Capture the cell that displays the provided text and extract its (x, y) central coordinate. 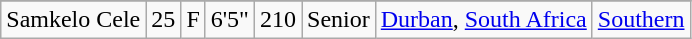
Southern (641, 20)
210 (278, 20)
F (193, 20)
Senior (339, 20)
Durban, South Africa (484, 20)
6'5" (230, 20)
25 (164, 20)
Samkelo Cele (74, 20)
